Output the [X, Y] coordinate of the center of the cell containing the given text.  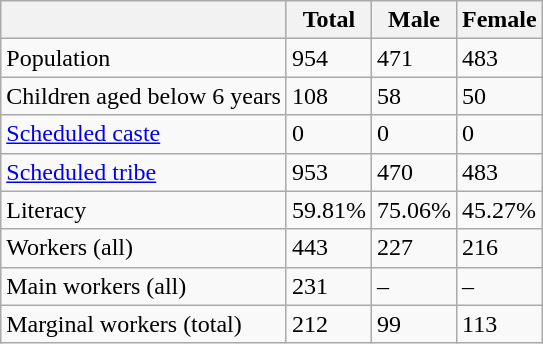
108 [328, 96]
Total [328, 20]
Scheduled caste [144, 134]
954 [328, 58]
113 [500, 324]
50 [500, 96]
216 [500, 248]
212 [328, 324]
Children aged below 6 years [144, 96]
45.27% [500, 210]
471 [414, 58]
Female [500, 20]
Population [144, 58]
227 [414, 248]
Main workers (all) [144, 286]
953 [328, 172]
Workers (all) [144, 248]
443 [328, 248]
99 [414, 324]
Literacy [144, 210]
75.06% [414, 210]
Scheduled tribe [144, 172]
Male [414, 20]
58 [414, 96]
470 [414, 172]
Marginal workers (total) [144, 324]
59.81% [328, 210]
231 [328, 286]
